Provide the (X, Y) coordinate of the cell's center where the given text is located.  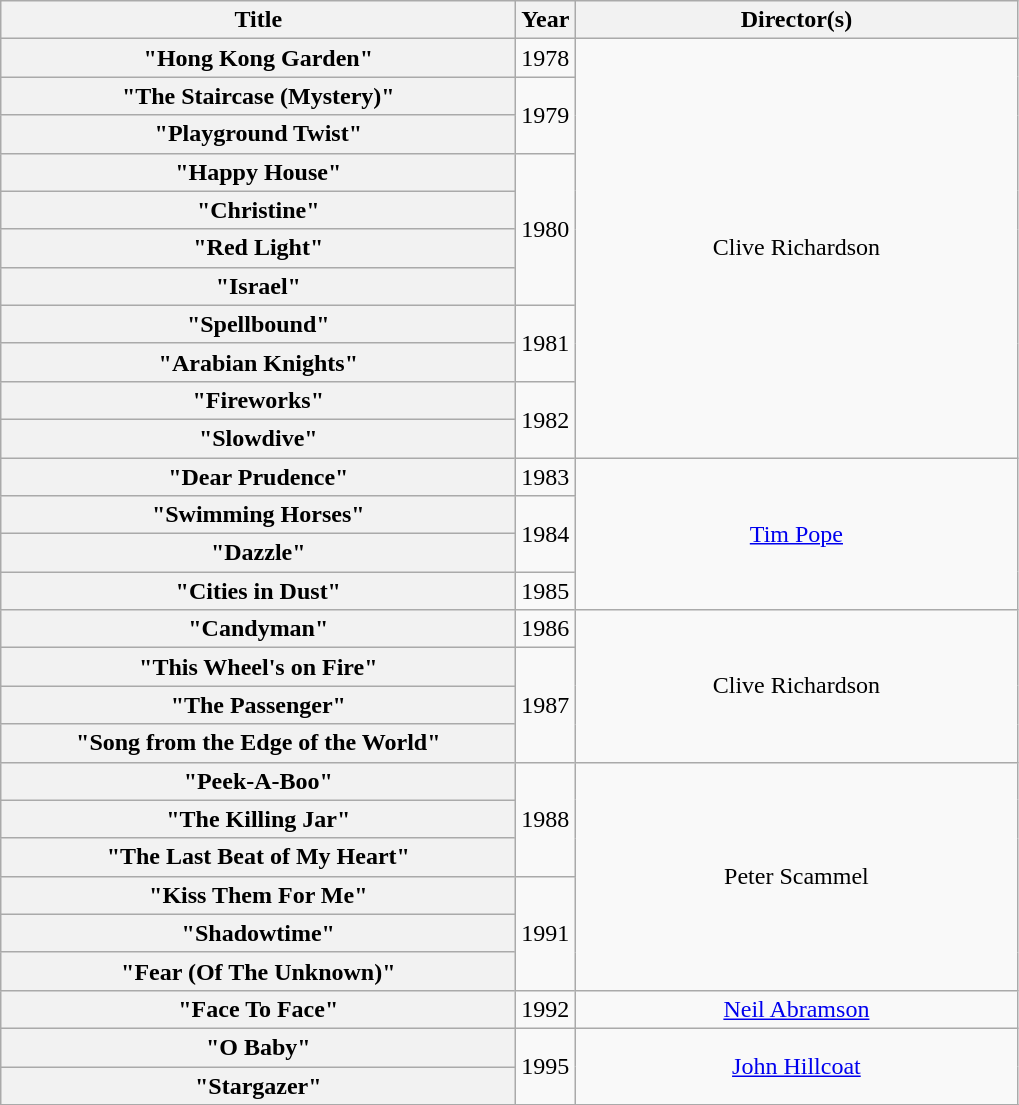
1980 (546, 229)
Neil Abramson (796, 1009)
1983 (546, 477)
"Playground Twist" (258, 134)
"Dear Prudence" (258, 477)
Director(s) (796, 20)
"The Last Beat of My Heart" (258, 857)
"Shadowtime" (258, 933)
1987 (546, 705)
1992 (546, 1009)
"Hong Kong Garden" (258, 58)
"Candyman" (258, 629)
1988 (546, 819)
"Peek-A-Boo" (258, 781)
Title (258, 20)
Peter Scammel (796, 876)
"Kiss Them For Me" (258, 895)
Tim Pope (796, 534)
"Cities in Dust" (258, 591)
"Dazzle" (258, 553)
"Happy House" (258, 172)
1985 (546, 591)
"Swimming Horses" (258, 515)
1981 (546, 343)
"This Wheel's on Fire" (258, 667)
"Stargazer" (258, 1085)
"O Baby" (258, 1047)
1991 (546, 933)
1979 (546, 115)
"The Staircase (Mystery)" (258, 96)
"Arabian Knights" (258, 362)
1978 (546, 58)
"The Killing Jar" (258, 819)
"Fear (Of The Unknown)" (258, 971)
1984 (546, 534)
Year (546, 20)
"Slowdive" (258, 438)
"Fireworks" (258, 400)
"Christine" (258, 210)
1986 (546, 629)
1995 (546, 1066)
"Spellbound" (258, 324)
"Israel" (258, 286)
1982 (546, 419)
"The Passenger" (258, 705)
"Red Light" (258, 248)
John Hillcoat (796, 1066)
"Face To Face" (258, 1009)
"Song from the Edge of the World" (258, 743)
